From the cell containing the given text, extract its center point as (X, Y) coordinate. 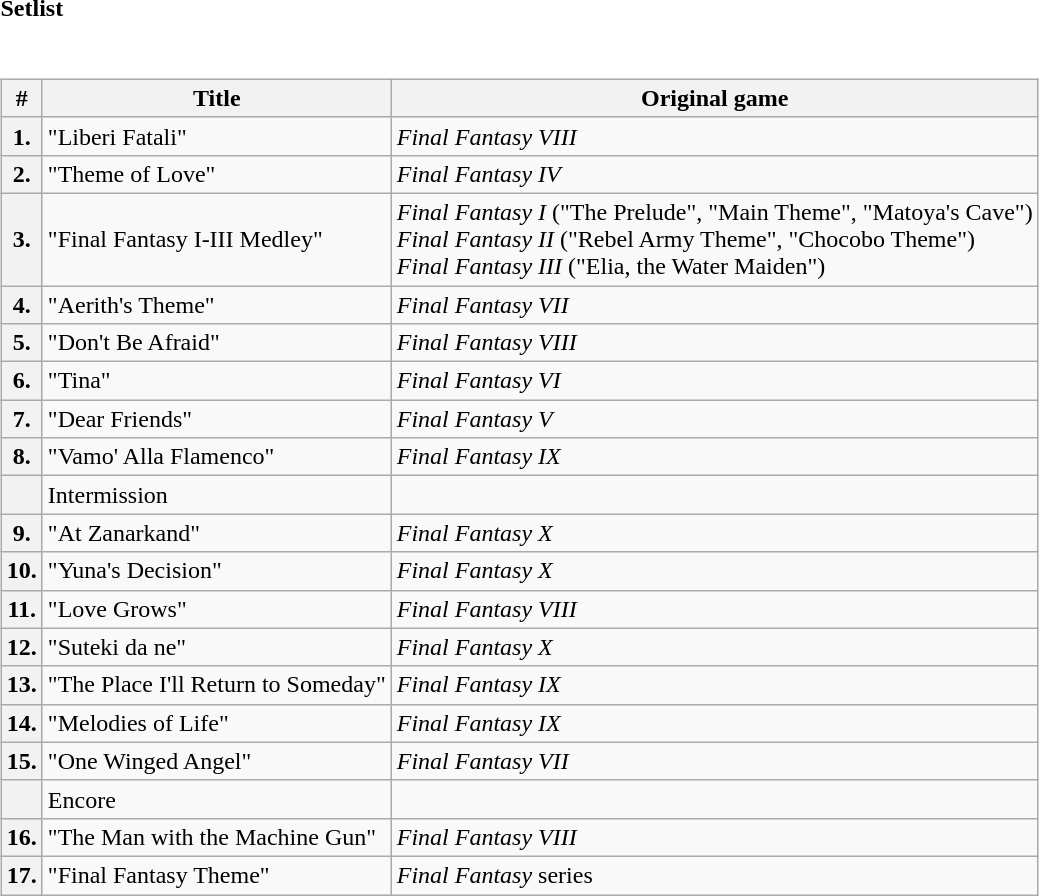
16. (22, 837)
3. (22, 239)
2. (22, 174)
8. (22, 457)
Final Fantasy IV (714, 174)
"Yuna's Decision" (216, 571)
15. (22, 761)
"Tina" (216, 381)
11. (22, 609)
"The Man with the Machine Gun" (216, 837)
"Liberi Fatali" (216, 136)
"The Place I'll Return to Someday" (216, 685)
Final Fantasy V (714, 419)
12. (22, 647)
"Love Grows" (216, 609)
Final Fantasy series (714, 875)
17. (22, 875)
10. (22, 571)
"Final Fantasy Theme" (216, 875)
Final Fantasy VI (714, 381)
7. (22, 419)
"Suteki da ne" (216, 647)
# (22, 98)
5. (22, 343)
"One Winged Angel" (216, 761)
Encore (216, 799)
Original game (714, 98)
9. (22, 533)
1. (22, 136)
14. (22, 723)
"Theme of Love" (216, 174)
"Vamo' Alla Flamenco" (216, 457)
4. (22, 305)
"Melodies of Life" (216, 723)
Intermission (216, 495)
13. (22, 685)
"At Zanarkand" (216, 533)
Title (216, 98)
"Dear Friends" (216, 419)
"Aerith's Theme" (216, 305)
6. (22, 381)
"Don't Be Afraid" (216, 343)
"Final Fantasy I-III Medley" (216, 239)
